Capture the cell that displays the provided text and extract its [x, y] central coordinate. 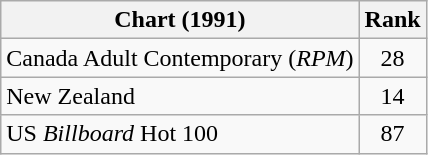
Chart (1991) [180, 20]
Rank [392, 20]
US Billboard Hot 100 [180, 134]
Canada Adult Contemporary (RPM) [180, 58]
28 [392, 58]
New Zealand [180, 96]
87 [392, 134]
14 [392, 96]
